Detect which cell encompasses the target text, then output its [x, y] center coordinate. 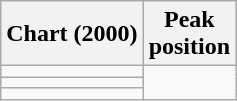
Chart (2000) [72, 34]
Peakposition [189, 34]
